Extract the (x, y) coordinate from the center of the cell holding the provided text.  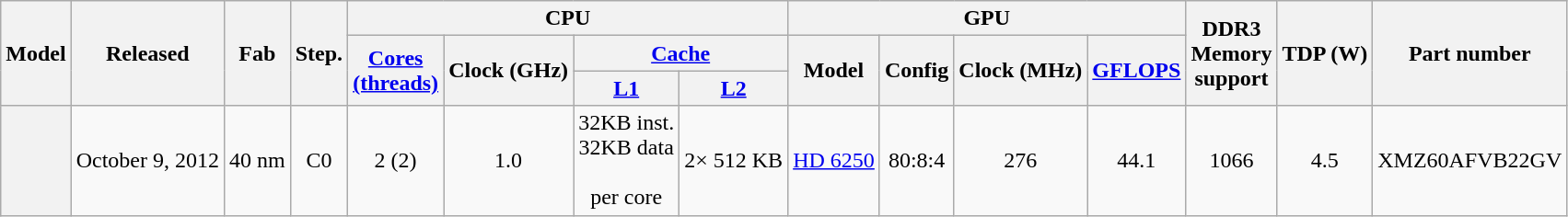
Part number (1469, 53)
HD 6250 (834, 160)
Fab (257, 53)
GPU (987, 18)
80:8:4 (916, 160)
276 (1020, 160)
Step. (319, 53)
Clock (GHz) (508, 71)
TDP (W) (1325, 53)
GFLOPS (1136, 71)
32KB inst.32KB dataper core (626, 160)
40 nm (257, 160)
44.1 (1136, 160)
1.0 (508, 160)
L1 (626, 88)
2 (2) (396, 160)
1066 (1232, 160)
October 9, 2012 (147, 160)
XMZ60AFVB22GV (1469, 160)
C0 (319, 160)
Released (147, 53)
Cache (681, 53)
CPU (568, 18)
Cores(threads) (396, 71)
L2 (734, 88)
4.5 (1325, 160)
Clock (MHz) (1020, 71)
Config (916, 71)
2× 512 KB (734, 160)
DDR3Memorysupport (1232, 53)
